Extract the (X, Y) coordinate from the center of the cell holding the provided text.  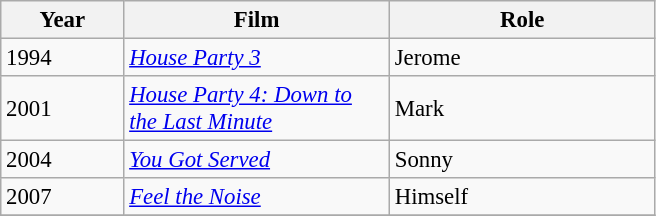
Feel the Noise (257, 197)
Himself (522, 197)
House Party 4: Down to the Last Minute (257, 108)
2007 (62, 197)
2001 (62, 108)
1994 (62, 58)
2004 (62, 160)
Film (257, 20)
Jerome (522, 58)
Role (522, 20)
Sonny (522, 160)
Year (62, 20)
House Party 3 (257, 58)
You Got Served (257, 160)
Mark (522, 108)
